Scan for the cell matching the given text and deliver its (X, Y) coordinate at center. 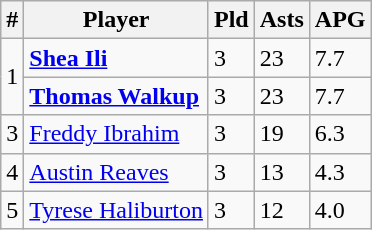
19 (282, 134)
Pld (231, 20)
4.3 (340, 172)
Player (116, 20)
12 (282, 210)
4.0 (340, 210)
4 (12, 172)
5 (12, 210)
# (12, 20)
Tyrese Haliburton (116, 210)
Shea Ili (116, 58)
Austin Reaves (116, 172)
Thomas Walkup (116, 96)
Freddy Ibrahim (116, 134)
Asts (282, 20)
APG (340, 20)
1 (12, 77)
6.3 (340, 134)
13 (282, 172)
